Scan for the cell matching the given text and deliver its [x, y] coordinate at center. 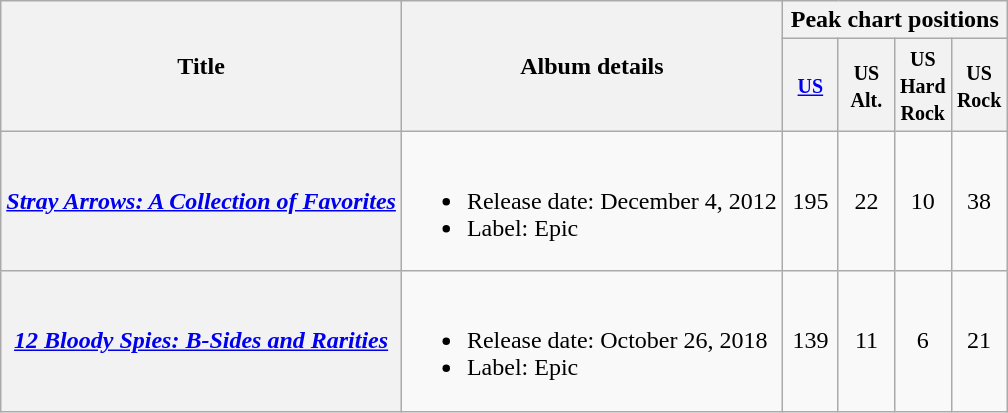
21 [979, 341]
195 [810, 201]
38 [979, 201]
6 [922, 341]
10 [922, 201]
12 Bloody Spies: B-Sides and Rarities [202, 341]
22 [866, 201]
Stray Arrows: A Collection of Favorites [202, 201]
US Hard Rock [922, 85]
US Alt. [866, 85]
US [810, 85]
139 [810, 341]
Peak chart positions [894, 20]
US Rock [979, 85]
Release date: October 26, 2018Label: Epic [592, 341]
Release date: December 4, 2012Label: Epic [592, 201]
Album details [592, 66]
Title [202, 66]
11 [866, 341]
